Detect which cell encompasses the target text, then output its [x, y] center coordinate. 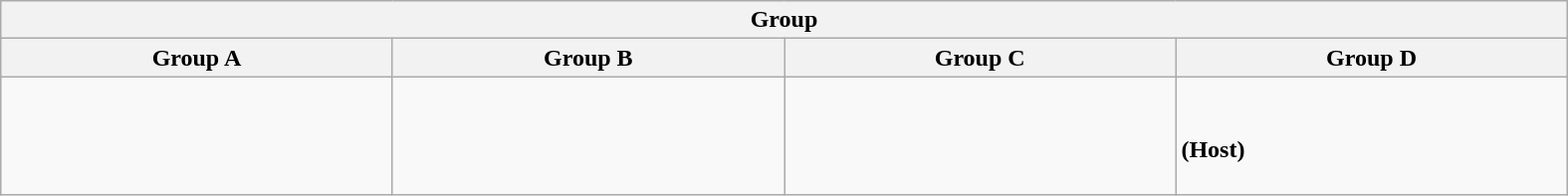
Group C [980, 58]
Group B [587, 58]
Group [784, 20]
(Host) [1372, 135]
Group A [197, 58]
Group D [1372, 58]
